Return (X, Y) of the center of cell containing provided text 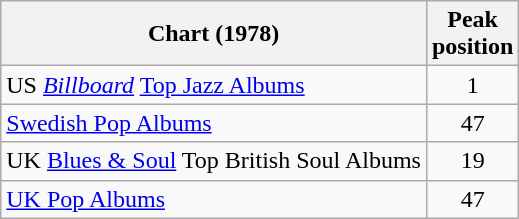
US Billboard Top Jazz Albums (214, 85)
Peakposition (472, 34)
19 (472, 161)
UK Blues & Soul Top British Soul Albums (214, 161)
Chart (1978) (214, 34)
UK Pop Albums (214, 199)
Swedish Pop Albums (214, 123)
1 (472, 85)
